Provide the [X, Y] coordinate of the cell's center where the given text is located.  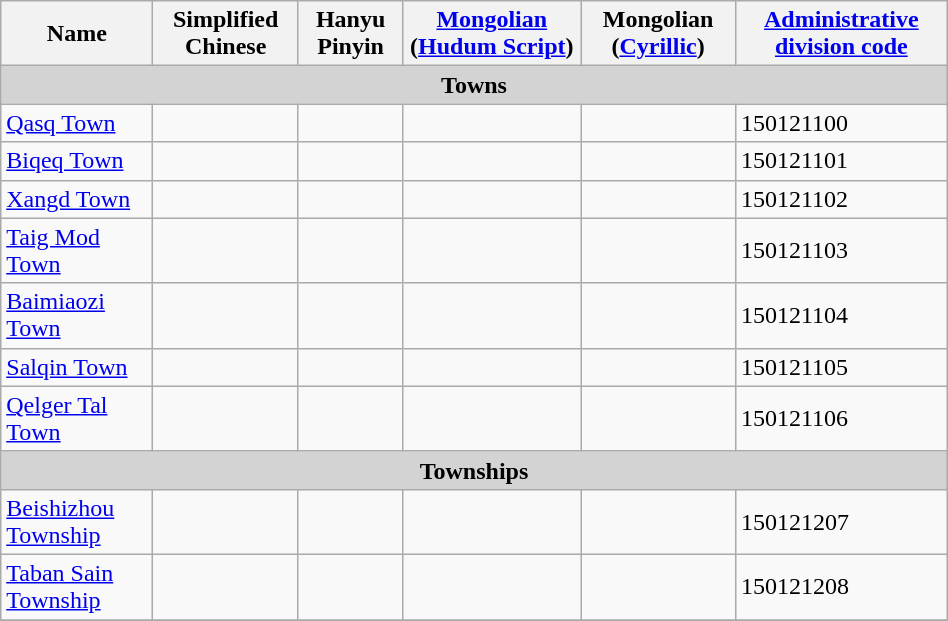
Biqeq Town [77, 161]
Simplified Chinese [226, 34]
Towns [474, 85]
150121106 [841, 418]
150121208 [841, 586]
150121102 [841, 199]
150121103 [841, 250]
150121207 [841, 522]
150121101 [841, 161]
Qasq Town [77, 123]
Baimiaozi Town [77, 316]
Townships [474, 470]
Xangd Town [77, 199]
Beishizhou Township [77, 522]
Qelger Tal Town [77, 418]
150121104 [841, 316]
Salqin Town [77, 367]
Administrative division code [841, 34]
Mongolian (Cyrillic) [658, 34]
Hanyu Pinyin [350, 34]
150121100 [841, 123]
Taban Sain Township [77, 586]
Mongolian (Hudum Script) [492, 34]
Taig Mod Town [77, 250]
150121105 [841, 367]
Name [77, 34]
